From the cell containing the given text, extract its center point as (x, y) coordinate. 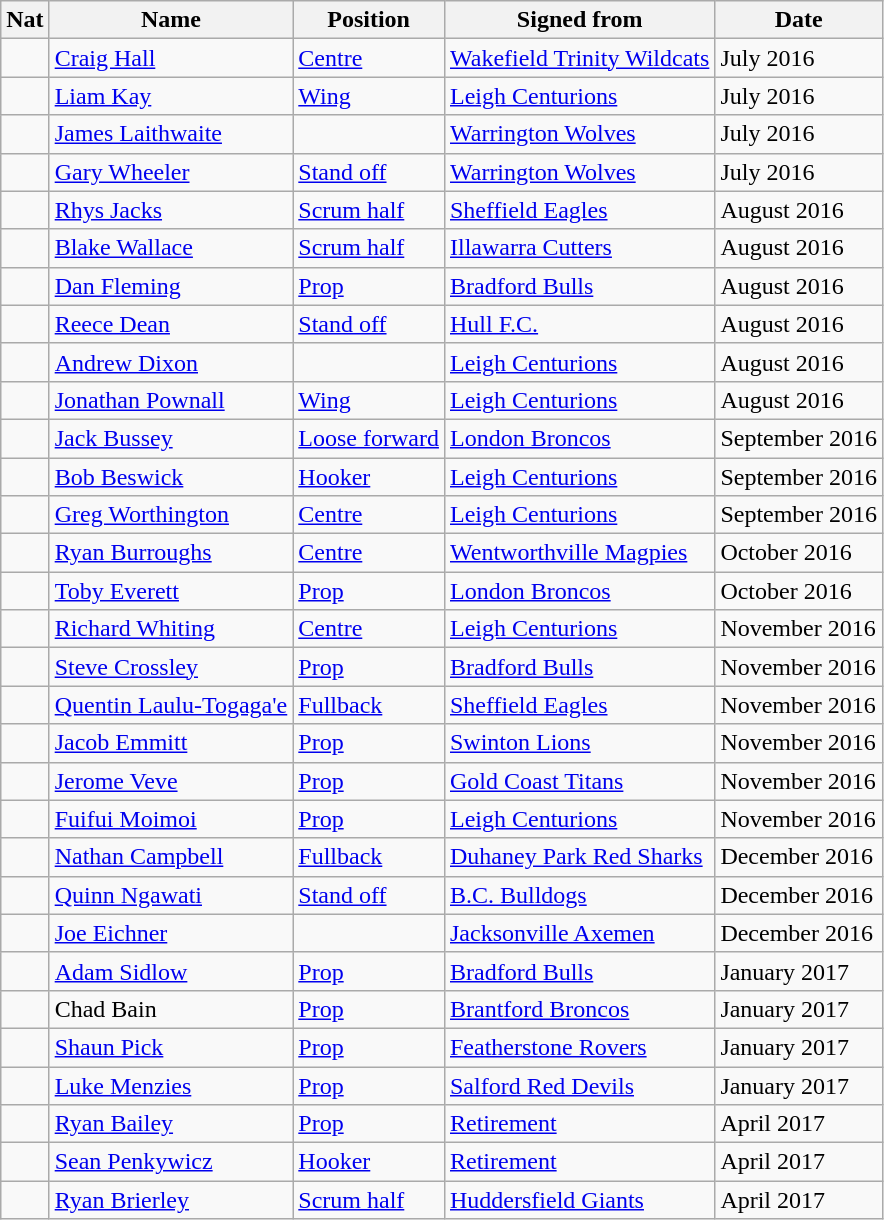
Swinton Lions (579, 743)
Wakefield Trinity Wildcats (579, 58)
Gary Wheeler (171, 172)
Position (369, 20)
Sean Penkywicz (171, 1162)
Gold Coast Titans (579, 781)
Greg Worthington (171, 515)
Craig Hall (171, 58)
Nat (25, 20)
Jacksonville Axemen (579, 933)
Rhys Jacks (171, 210)
Hull F.C. (579, 324)
Featherstone Rovers (579, 1047)
Wentworthville Magpies (579, 553)
Jonathan Pownall (171, 400)
Toby Everett (171, 591)
Jacob Emmitt (171, 743)
Jerome Veve (171, 781)
Date (799, 20)
Duhaney Park Red Sharks (579, 857)
James Laithwaite (171, 134)
Quentin Laulu-Togaga'e (171, 705)
Reece Dean (171, 324)
Jack Bussey (171, 438)
Andrew Dixon (171, 362)
Ryan Brierley (171, 1200)
Bob Beswick (171, 477)
Dan Fleming (171, 286)
Signed from (579, 20)
Adam Sidlow (171, 971)
Salford Red Devils (579, 1085)
Huddersfield Giants (579, 1200)
Illawarra Cutters (579, 248)
Luke Menzies (171, 1085)
Blake Wallace (171, 248)
Ryan Bailey (171, 1124)
Richard Whiting (171, 629)
Name (171, 20)
Joe Eichner (171, 933)
Ryan Burroughs (171, 553)
Liam Kay (171, 96)
Steve Crossley (171, 667)
Quinn Ngawati (171, 895)
Brantford Broncos (579, 1009)
Shaun Pick (171, 1047)
Fuifui Moimoi (171, 819)
Nathan Campbell (171, 857)
Loose forward (369, 438)
Chad Bain (171, 1009)
B.C. Bulldogs (579, 895)
